Determine the (x, y) coordinate at the center of the cell enclosing the given text.  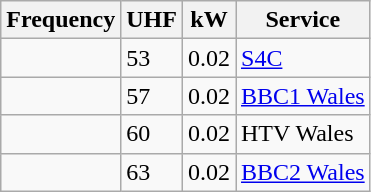
60 (152, 134)
BBC1 Wales (304, 96)
Service (304, 20)
kW (208, 20)
BBC2 Wales (304, 172)
Frequency (61, 20)
53 (152, 58)
63 (152, 172)
UHF (152, 20)
57 (152, 96)
HTV Wales (304, 134)
S4C (304, 58)
